Find where the given text appears and provide that cell's center as (X, Y) coordinate. 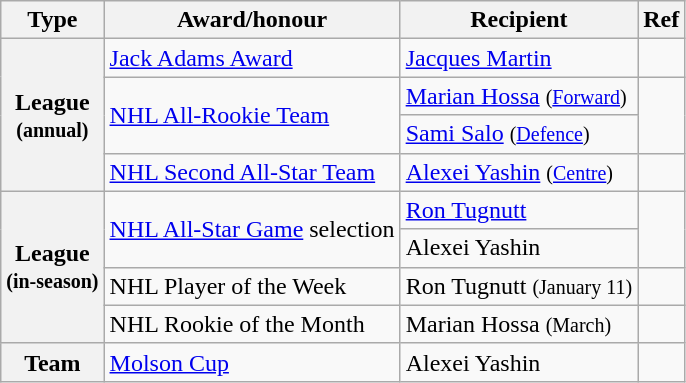
NHL All-Star Game selection (252, 229)
Jack Adams Award (252, 58)
Ron Tugnutt (519, 210)
Jacques Martin (519, 58)
NHL All-Rookie Team (252, 115)
League(annual) (52, 115)
League(in-season) (52, 267)
Team (52, 362)
NHL Rookie of the Month (252, 324)
Award/honour (252, 20)
Molson Cup (252, 362)
NHL Player of the Week (252, 286)
Alexei Yashin (Centre) (519, 172)
Ron Tugnutt (January 11) (519, 286)
Ref (662, 20)
NHL Second All-Star Team (252, 172)
Sami Salo (Defence) (519, 134)
Marian Hossa (March) (519, 324)
Recipient (519, 20)
Type (52, 20)
Marian Hossa (Forward) (519, 96)
